Pinpoint the cell where the given text exists, returning its [x, y] midpoint coordinate. 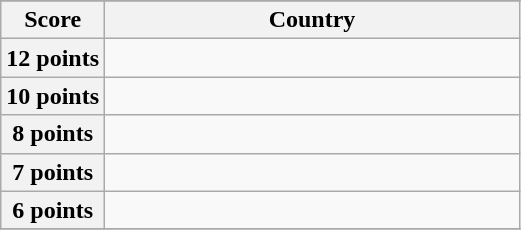
7 points [53, 172]
Country [312, 20]
10 points [53, 96]
12 points [53, 58]
6 points [53, 210]
8 points [53, 134]
Score [53, 20]
